Extract the [x, y] coordinate from the center of the cell holding the provided text.  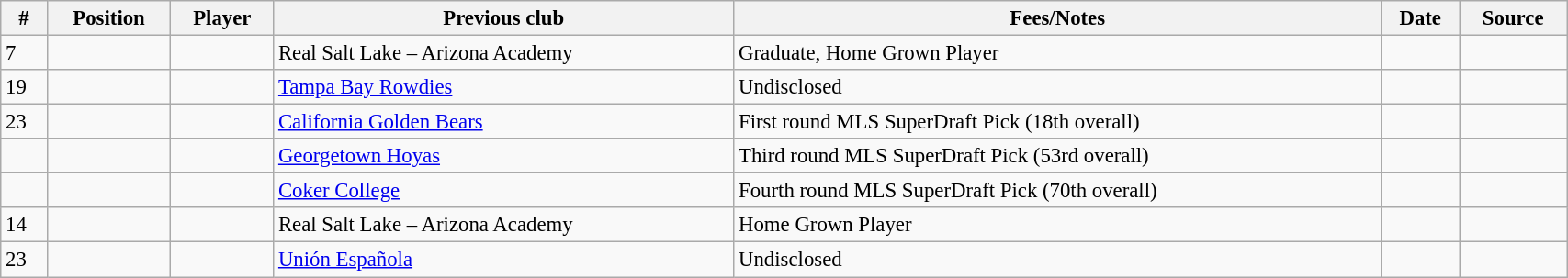
Source [1514, 18]
Coker College [503, 191]
14 [24, 225]
19 [24, 87]
Position [108, 18]
Fourth round MLS SuperDraft Pick (70th overall) [1058, 191]
# [24, 18]
7 [24, 53]
Home Grown Player [1058, 225]
Tampa Bay Rowdies [503, 87]
Previous club [503, 18]
California Golden Bears [503, 122]
Georgetown Hoyas [503, 156]
Third round MLS SuperDraft Pick (53rd overall) [1058, 156]
Unión Española [503, 260]
First round MLS SuperDraft Pick (18th overall) [1058, 122]
Fees/Notes [1058, 18]
Graduate, Home Grown Player [1058, 53]
Date [1420, 18]
Player [222, 18]
